Identify which cell holds the provided text, then report its (X, Y) central coordinate. 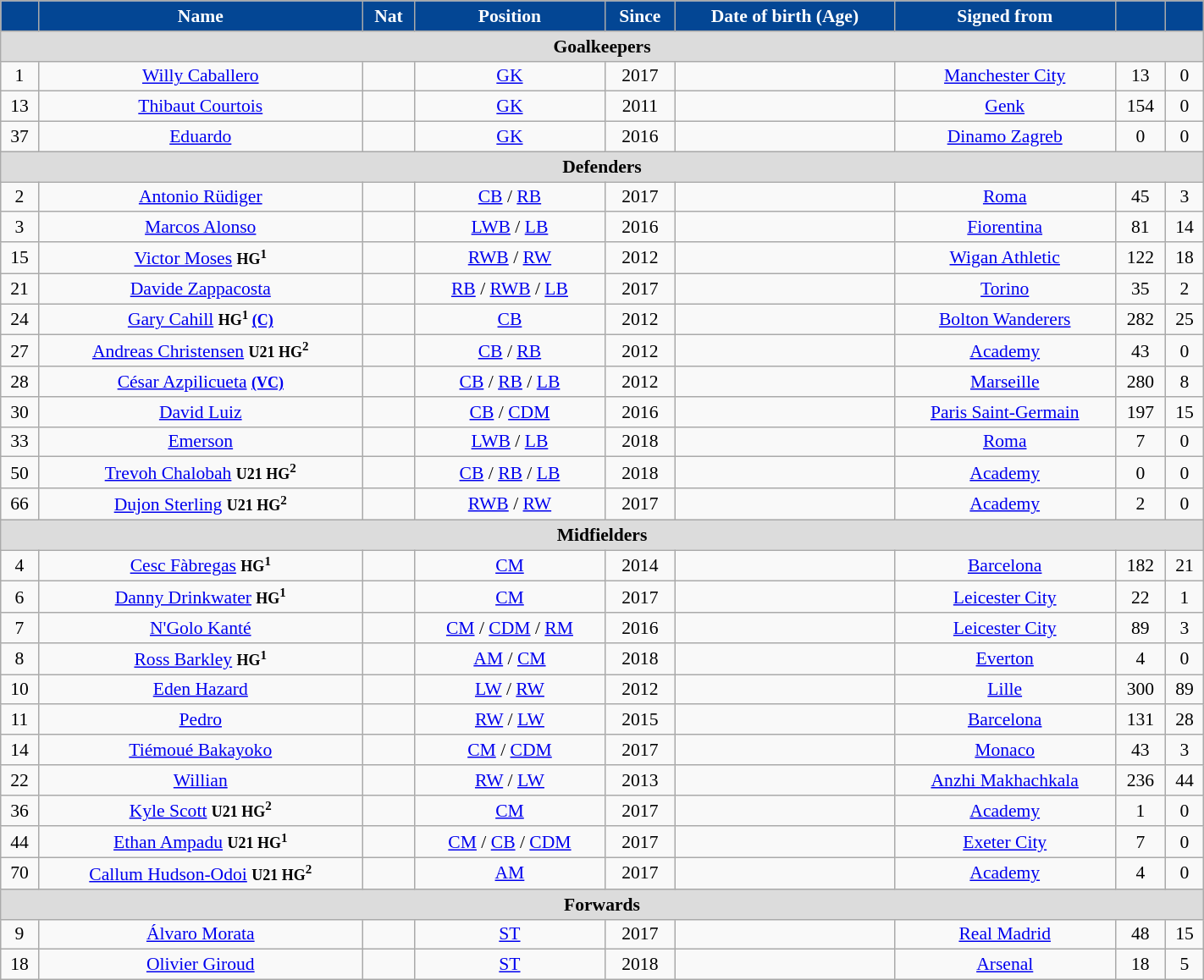
Victor Moses HG1 (200, 257)
Exeter City (1004, 843)
24 (19, 320)
Nat (388, 16)
Midfielders (602, 535)
Dujon Sterling U21 HG2 (200, 504)
45 (1140, 197)
300 (1140, 690)
33 (19, 442)
Davide Zappacosta (200, 289)
Olivier Giroud (200, 965)
AM / CM (510, 658)
Signed from (1004, 16)
CB / CDM (510, 412)
César Azpilicueta (VC) (200, 382)
2011 (640, 107)
182 (1140, 565)
Lille (1004, 690)
Wigan Athletic (1004, 257)
280 (1140, 382)
236 (1140, 780)
Real Madrid (1004, 934)
Marcos Alonso (200, 228)
2013 (640, 780)
Emerson (200, 442)
Goalkeepers (602, 47)
Paris Saint-Germain (1004, 412)
N'Golo Kanté (200, 628)
Everton (1004, 658)
131 (1140, 720)
Cesc Fàbregas HG1 (200, 565)
36 (19, 811)
81 (1140, 228)
Andreas Christensen U21 HG2 (200, 350)
Dinamo Zagreb (1004, 137)
66 (19, 504)
CM / CDM / RM (510, 628)
Álvaro Morata (200, 934)
Callum Hudson-Odoi U21 HG2 (200, 873)
Monaco (1004, 750)
Willy Caballero (200, 76)
RB / RWB / LB (510, 289)
Date of birth (Age) (784, 16)
Position (510, 16)
6 (19, 597)
2015 (640, 720)
2014 (640, 565)
CM / CB / CDM (510, 843)
122 (1140, 257)
Danny Drinkwater HG1 (200, 597)
37 (19, 137)
50 (19, 472)
70 (19, 873)
25 (1185, 320)
Bolton Wanderers (1004, 320)
Eduardo (200, 137)
Antonio Rüdiger (200, 197)
CB (510, 320)
Kyle Scott U21 HG2 (200, 811)
Anzhi Makhachkala (1004, 780)
Defenders (602, 167)
Gary Cahill HG1 (C) (200, 320)
Marseille (1004, 382)
Torino (1004, 289)
Tiémoué Bakayoko (200, 750)
30 (19, 412)
Eden Hazard (200, 690)
Ross Barkley HG1 (200, 658)
27 (19, 350)
197 (1140, 412)
Manchester City (1004, 76)
Thibaut Courtois (200, 107)
CM / CDM (510, 750)
282 (1140, 320)
David Luiz (200, 412)
Genk (1004, 107)
Ethan Ampadu U21 HG1 (200, 843)
Willian (200, 780)
5 (1185, 965)
35 (1140, 289)
11 (19, 720)
Since (640, 16)
Forwards (602, 905)
Pedro (200, 720)
Arsenal (1004, 965)
AM (510, 873)
9 (19, 934)
LW / RW (510, 690)
48 (1140, 934)
Fiorentina (1004, 228)
Trevoh Chalobah U21 HG2 (200, 472)
154 (1140, 107)
Name (200, 16)
10 (19, 690)
